Search for the cell housing the specified text and yield its (X, Y) center coordinate. 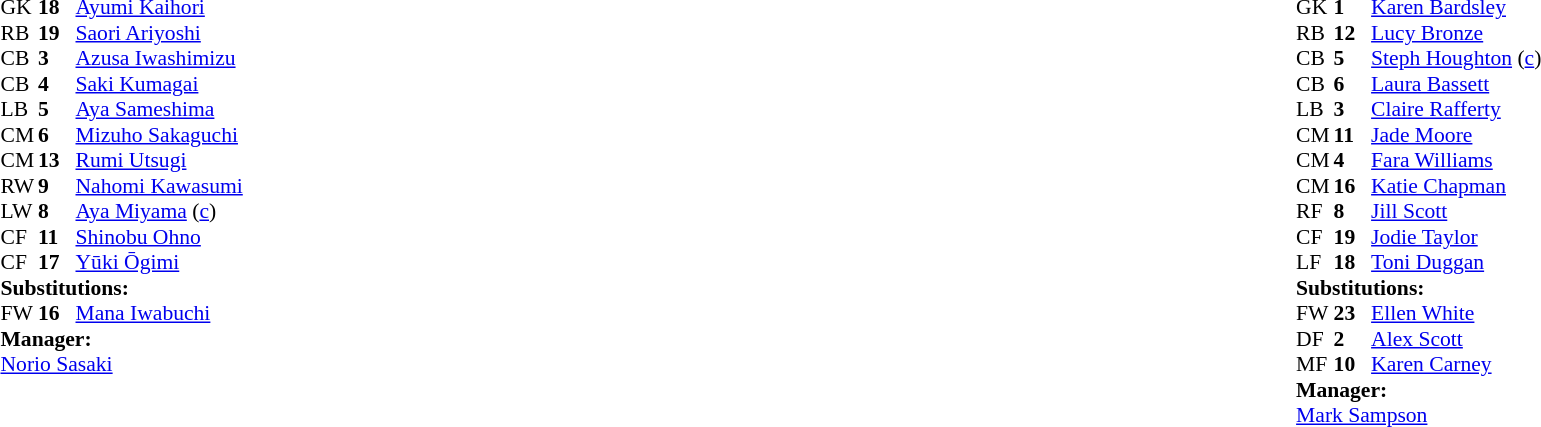
12 (1353, 33)
17 (57, 263)
Jade Moore (1456, 135)
Rumi Utsugi (160, 161)
Saori Ariyoshi (160, 33)
Nahomi Kawasumi (160, 186)
Laura Bassett (1456, 84)
Lucy Bronze (1456, 33)
Katie Chapman (1456, 186)
13 (57, 161)
RW (19, 186)
Ellen White (1456, 313)
Claire Rafferty (1456, 109)
Aya Miyama (c) (160, 211)
Jill Scott (1456, 211)
Steph Houghton (c) (1456, 59)
Yūki Ōgimi (160, 263)
Azusa Iwashimizu (160, 59)
LF (1315, 263)
Mizuho Sakaguchi (160, 135)
Toni Duggan (1456, 263)
Karen Carney (1456, 365)
2 (1353, 339)
Fara Williams (1456, 161)
9 (57, 186)
Alex Scott (1456, 339)
LW (19, 211)
Norio Sasaki (121, 365)
MF (1315, 365)
RF (1315, 211)
Shinobu Ohno (160, 237)
23 (1353, 313)
Mana Iwabuchi (160, 313)
DF (1315, 339)
Jodie Taylor (1456, 237)
Aya Sameshima (160, 109)
10 (1353, 365)
18 (1353, 263)
Saki Kumagai (160, 84)
